For the text-containing cell, return its midpoint in (X, Y) coordinate format. 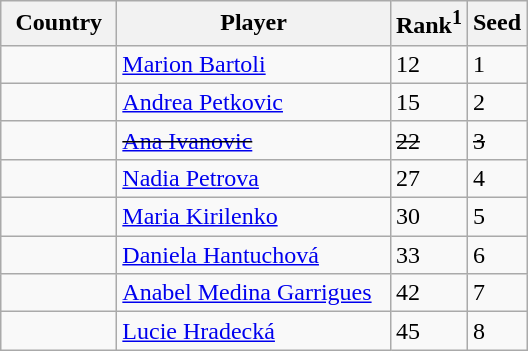
Marion Bartoli (254, 64)
27 (428, 178)
30 (428, 217)
1 (496, 64)
Country (59, 24)
Ana Ivanovic (254, 140)
33 (428, 255)
7 (496, 293)
Rank1 (428, 24)
15 (428, 102)
42 (428, 293)
2 (496, 102)
4 (496, 178)
12 (428, 64)
5 (496, 217)
6 (496, 255)
Anabel Medina Garrigues (254, 293)
8 (496, 331)
Daniela Hantuchová (254, 255)
Player (254, 24)
45 (428, 331)
22 (428, 140)
Nadia Petrova (254, 178)
Maria Kirilenko (254, 217)
Lucie Hradecká (254, 331)
3 (496, 140)
Andrea Petkovic (254, 102)
Seed (496, 24)
